Provide the [x, y] coordinate of the cell's center where the given text is located.  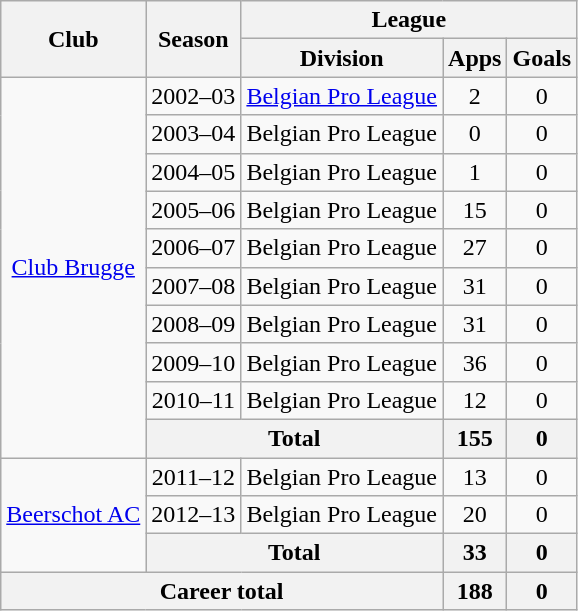
League [409, 20]
Career total [222, 591]
2002–03 [194, 96]
Beerschot AC [74, 515]
2 [475, 96]
2005–06 [194, 210]
33 [475, 553]
2010–11 [194, 400]
12 [475, 400]
20 [475, 515]
13 [475, 477]
2011–12 [194, 477]
2006–07 [194, 248]
2009–10 [194, 362]
27 [475, 248]
2003–04 [194, 134]
1 [475, 172]
36 [475, 362]
188 [475, 591]
2008–09 [194, 324]
2004–05 [194, 172]
Goals [542, 58]
Division [342, 58]
2012–13 [194, 515]
2007–08 [194, 286]
15 [475, 210]
Apps [475, 58]
Club [74, 39]
Club Brugge [74, 268]
Season [194, 39]
155 [475, 438]
